Return [x, y] of the center of cell containing provided text 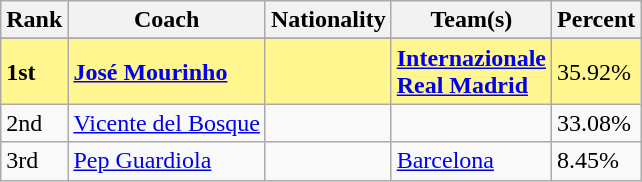
8.45% [596, 161]
Team(s) [471, 20]
Rank [34, 20]
Pep Guardiola [167, 161]
1st [34, 72]
Percent [596, 20]
Nationality [328, 20]
Coach [167, 20]
35.92% [596, 72]
Internazionale Real Madrid [471, 72]
Vicente del Bosque [167, 123]
33.08% [596, 123]
Barcelona [471, 161]
3rd [34, 161]
José Mourinho [167, 72]
2nd [34, 123]
